Find where the given text appears and provide that cell's center as [X, Y] coordinate. 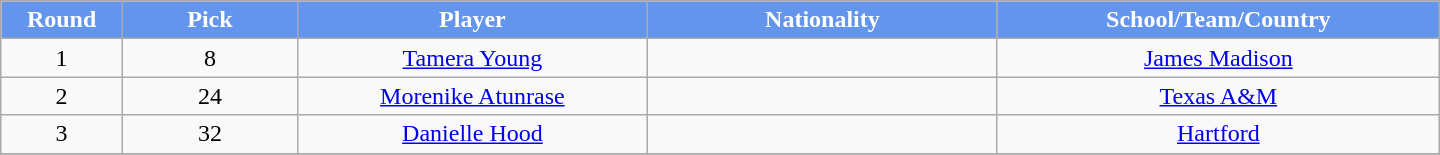
32 [210, 134]
Danielle Hood [472, 134]
Morenike Atunrase [472, 96]
Tamera Young [472, 58]
Hartford [1218, 134]
1 [62, 58]
Round [62, 20]
Texas A&M [1218, 96]
3 [62, 134]
Player [472, 20]
2 [62, 96]
24 [210, 96]
Pick [210, 20]
Nationality [822, 20]
James Madison [1218, 58]
8 [210, 58]
School/Team/Country [1218, 20]
